Identify which cell holds the provided text, then report its (X, Y) central coordinate. 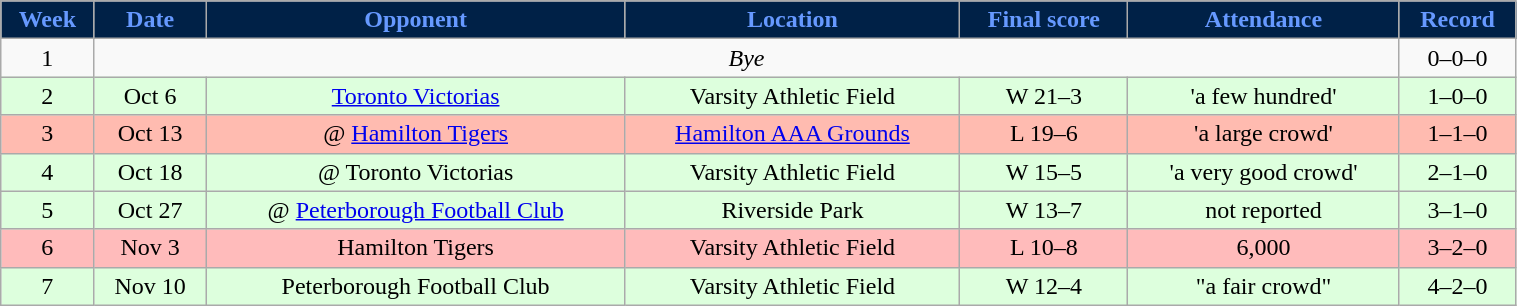
'a very good crowd' (1264, 172)
3–1–0 (1458, 210)
Oct 13 (150, 134)
Hamilton AAA Grounds (792, 134)
@ Hamilton Tigers (416, 134)
"a fair crowd" (1264, 286)
1–1–0 (1458, 134)
W 12–4 (1044, 286)
Bye (746, 58)
Date (150, 20)
Riverside Park (792, 210)
Peterborough Football Club (416, 286)
W 15–5 (1044, 172)
Final score (1044, 20)
Location (792, 20)
Nov 3 (150, 248)
not reported (1264, 210)
Oct 27 (150, 210)
3–2–0 (1458, 248)
Nov 10 (150, 286)
Oct 18 (150, 172)
1–0–0 (1458, 96)
5 (48, 210)
@ Toronto Victorias (416, 172)
Attendance (1264, 20)
W 21–3 (1044, 96)
2 (48, 96)
Week (48, 20)
@ Peterborough Football Club (416, 210)
'a few hundred' (1264, 96)
L 19–6 (1044, 134)
Toronto Victorias (416, 96)
2–1–0 (1458, 172)
L 10–8 (1044, 248)
Opponent (416, 20)
Oct 6 (150, 96)
Hamilton Tigers (416, 248)
Record (1458, 20)
7 (48, 286)
4 (48, 172)
6 (48, 248)
W 13–7 (1044, 210)
4–2–0 (1458, 286)
6,000 (1264, 248)
1 (48, 58)
3 (48, 134)
'a large crowd' (1264, 134)
0–0–0 (1458, 58)
